Return the (X, Y) coordinate for the center point of the cell that contains the specified text.  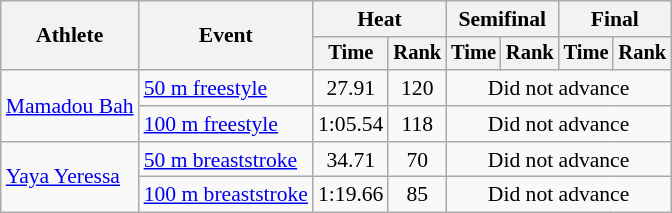
100 m breaststroke (226, 195)
Athlete (70, 36)
34.71 (350, 160)
70 (417, 160)
Heat (380, 19)
Final (615, 19)
Event (226, 36)
50 m freestyle (226, 88)
1:05.54 (350, 124)
Yaya Yeressa (70, 178)
1:19.66 (350, 195)
118 (417, 124)
27.91 (350, 88)
100 m freestyle (226, 124)
120 (417, 88)
85 (417, 195)
Semifinal (502, 19)
50 m breaststroke (226, 160)
Mamadou Bah (70, 106)
